Pinpoint the cell where the given text exists, returning its (x, y) midpoint coordinate. 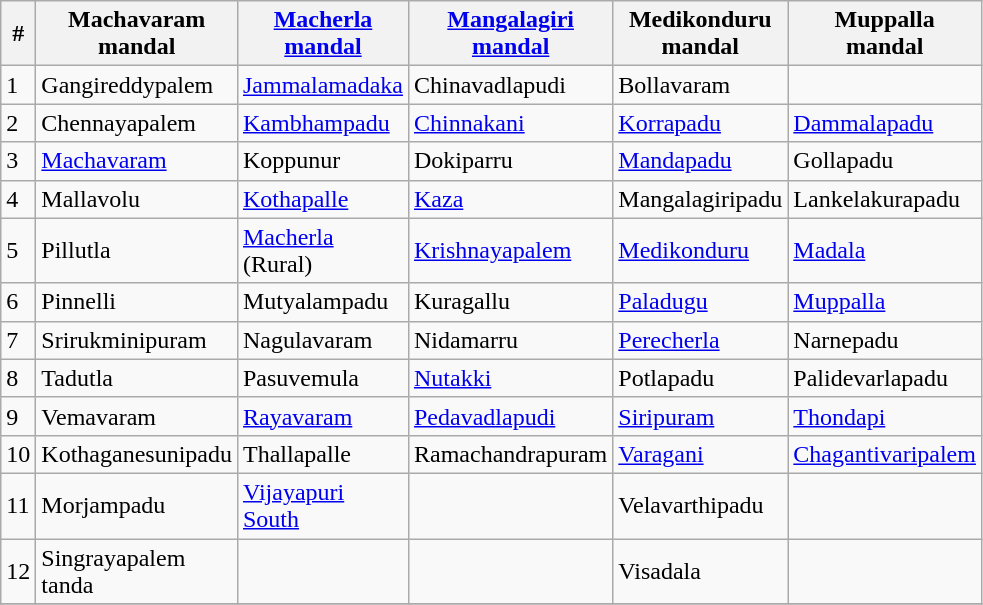
Rayavaram (322, 416)
Velavarthipadu (700, 506)
Pillutla (137, 250)
Lankelakurapadu (885, 199)
Machavaram mandal (137, 34)
Mandapadu (700, 161)
Palidevarlapadu (885, 378)
Nagulavaram (322, 340)
6 (18, 302)
Paladugu (700, 302)
12 (18, 570)
Nidamarru (510, 340)
8 (18, 378)
Koppunur (322, 161)
Kambhampadu (322, 123)
Varagani (700, 454)
Pinnelli (137, 302)
Muppalla mandal (885, 34)
10 (18, 454)
3 (18, 161)
Chinnakani (510, 123)
Nutakki (510, 378)
Vijayapuri South (322, 506)
Chagantivaripalem (885, 454)
# (18, 34)
Medikonduru (700, 250)
4 (18, 199)
Kuragallu (510, 302)
Jammalamadaka (322, 85)
Chinavadlapudi (510, 85)
Morjampadu (137, 506)
Madala (885, 250)
Krishnayapalem (510, 250)
Thallapalle (322, 454)
Srirukminipuram (137, 340)
Bollavaram (700, 85)
Machavaram (137, 161)
Kothaganesunipadu (137, 454)
7 (18, 340)
Vemavaram (137, 416)
1 (18, 85)
Gollapadu (885, 161)
Mallavolu (137, 199)
Pasuvemula (322, 378)
Kothapalle (322, 199)
2 (18, 123)
Potlapadu (700, 378)
Ramachandrapuram (510, 454)
Macherla (Rural) (322, 250)
Mangalagiripadu (700, 199)
Pedavadlapudi (510, 416)
Perecherla (700, 340)
Thondapi (885, 416)
Kaza (510, 199)
Mutyalampadu (322, 302)
Medikonduru mandal (700, 34)
Siripuram (700, 416)
Dokiparru (510, 161)
Muppalla (885, 302)
Korrapadu (700, 123)
Chennayapalem (137, 123)
Gangireddypalem (137, 85)
Narnepadu (885, 340)
Tadutla (137, 378)
Visadala (700, 570)
5 (18, 250)
11 (18, 506)
9 (18, 416)
Singrayapalem tanda (137, 570)
Dammalapadu (885, 123)
Mangalagiri mandal (510, 34)
Macherla mandal (322, 34)
